For the text-containing cell, return its midpoint in (x, y) coordinate format. 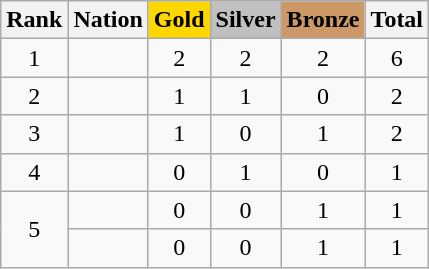
Rank (34, 20)
5 (34, 229)
3 (34, 134)
Nation (108, 20)
6 (397, 58)
Silver (246, 20)
Total (397, 20)
Gold (179, 20)
4 (34, 172)
Bronze (323, 20)
